Identify which cell holds the provided text, then report its [X, Y] central coordinate. 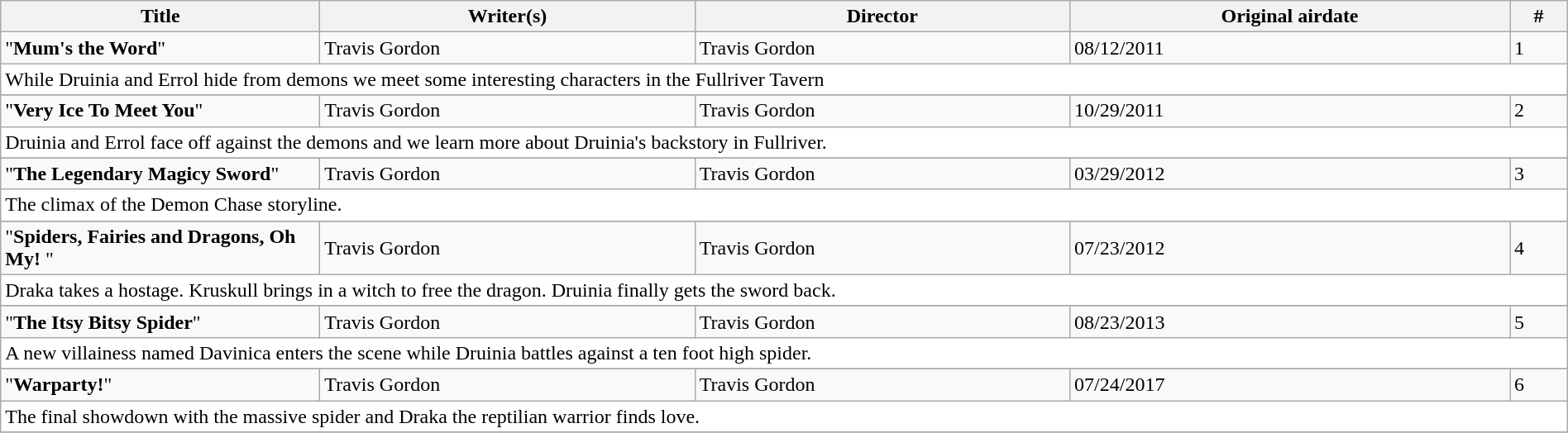
"Very Ice To Meet You" [160, 111]
08/12/2011 [1290, 48]
The final showdown with the massive spider and Draka the reptilian warrior finds love. [784, 416]
1 [1539, 48]
Director [882, 17]
Original airdate [1290, 17]
Druinia and Errol face off against the demons and we learn more about Druinia's backstory in Fullriver. [784, 142]
4 [1539, 248]
08/23/2013 [1290, 321]
07/24/2017 [1290, 384]
07/23/2012 [1290, 248]
03/29/2012 [1290, 174]
3 [1539, 174]
6 [1539, 384]
Writer(s) [508, 17]
"The Itsy Bitsy Spider" [160, 321]
Draka takes a hostage. Kruskull brings in a witch to free the dragon. Druinia finally gets the sword back. [784, 290]
2 [1539, 111]
"Spiders, Fairies and Dragons, Oh My! " [160, 248]
"Warparty!" [160, 384]
# [1539, 17]
10/29/2011 [1290, 111]
While Druinia and Errol hide from demons we meet some interesting characters in the Fullriver Tavern [784, 79]
5 [1539, 321]
"Mum's the Word" [160, 48]
The climax of the Demon Chase storyline. [784, 205]
A new villainess named Davinica enters the scene while Druinia battles against a ten foot high spider. [784, 353]
Title [160, 17]
"The Legendary Magicy Sword" [160, 174]
